Search for the cell housing the specified text and yield its (X, Y) center coordinate. 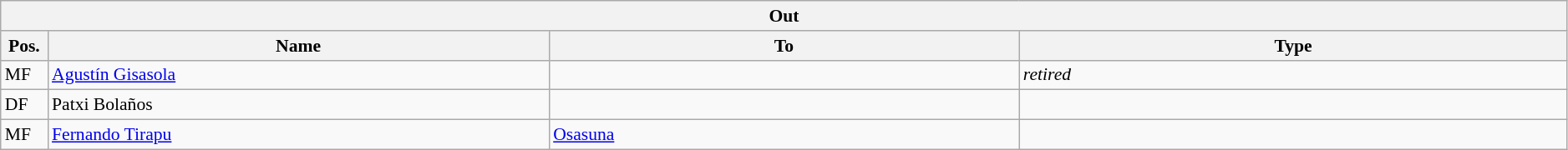
DF (24, 105)
Out (784, 16)
Osasuna (784, 135)
Patxi Bolaños (298, 105)
To (784, 46)
retired (1293, 75)
Agustín Gisasola (298, 75)
Name (298, 46)
Type (1293, 46)
Pos. (24, 46)
Fernando Tirapu (298, 135)
